Determine the [x, y] coordinate at the center of the cell enclosing the given text.  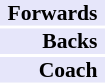
Coach [52, 70]
Forwards [52, 13]
Backs [52, 41]
